Pinpoint the cell where the given text exists, returning its (X, Y) midpoint coordinate. 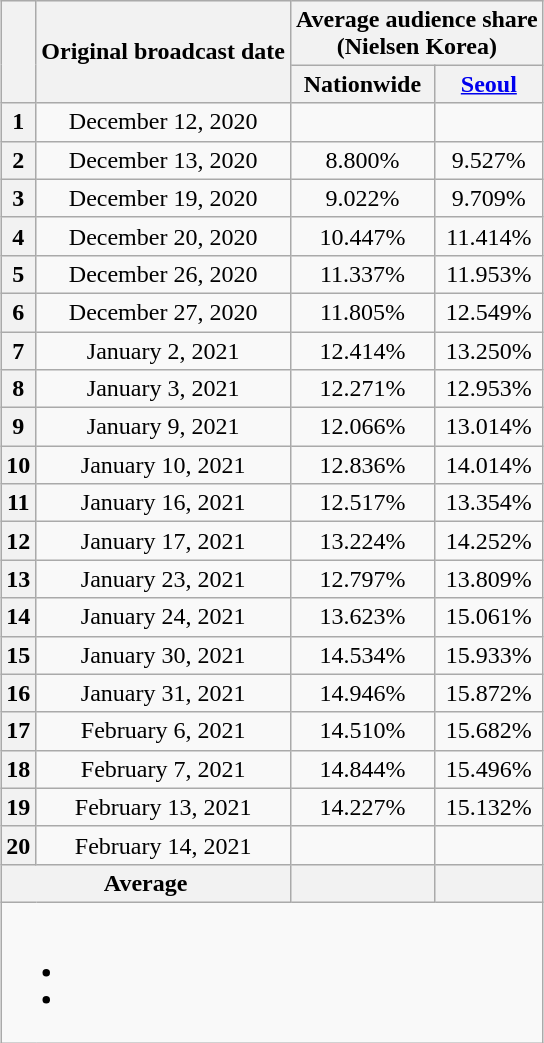
February 13, 2021 (164, 807)
11.805% (362, 312)
Average (146, 883)
December 27, 2020 (164, 312)
January 2, 2021 (164, 351)
12.797% (362, 579)
14.014% (488, 465)
15.132% (488, 807)
12 (18, 541)
9 (18, 427)
14.946% (362, 693)
12.066% (362, 427)
14.534% (362, 655)
12.517% (362, 503)
January 10, 2021 (164, 465)
13.354% (488, 503)
10 (18, 465)
5 (18, 274)
14.844% (362, 769)
12.549% (488, 312)
12.836% (362, 465)
9.709% (488, 198)
11.953% (488, 274)
15.872% (488, 693)
11 (18, 503)
8.800% (362, 160)
14.227% (362, 807)
3 (18, 198)
15.061% (488, 617)
February 14, 2021 (164, 845)
2 (18, 160)
Seoul (488, 84)
Original broadcast date (164, 52)
12.414% (362, 351)
December 20, 2020 (164, 236)
13.250% (488, 351)
January 30, 2021 (164, 655)
15.496% (488, 769)
Average audience share(Nielsen Korea) (416, 32)
13.623% (362, 617)
December 26, 2020 (164, 274)
17 (18, 731)
8 (18, 389)
18 (18, 769)
January 23, 2021 (164, 579)
16 (18, 693)
Nationwide (362, 84)
January 17, 2021 (164, 541)
December 19, 2020 (164, 198)
14 (18, 617)
9.527% (488, 160)
14.252% (488, 541)
7 (18, 351)
January 31, 2021 (164, 693)
10.447% (362, 236)
1 (18, 122)
4 (18, 236)
13.224% (362, 541)
11.414% (488, 236)
13.809% (488, 579)
February 6, 2021 (164, 731)
14.510% (362, 731)
13 (18, 579)
9.022% (362, 198)
January 16, 2021 (164, 503)
January 3, 2021 (164, 389)
11.337% (362, 274)
12.271% (362, 389)
January 9, 2021 (164, 427)
12.953% (488, 389)
20 (18, 845)
February 7, 2021 (164, 769)
19 (18, 807)
15.933% (488, 655)
13.014% (488, 427)
December 12, 2020 (164, 122)
January 24, 2021 (164, 617)
15 (18, 655)
6 (18, 312)
15.682% (488, 731)
December 13, 2020 (164, 160)
